Output the [X, Y] coordinate of the center of the cell containing the given text.  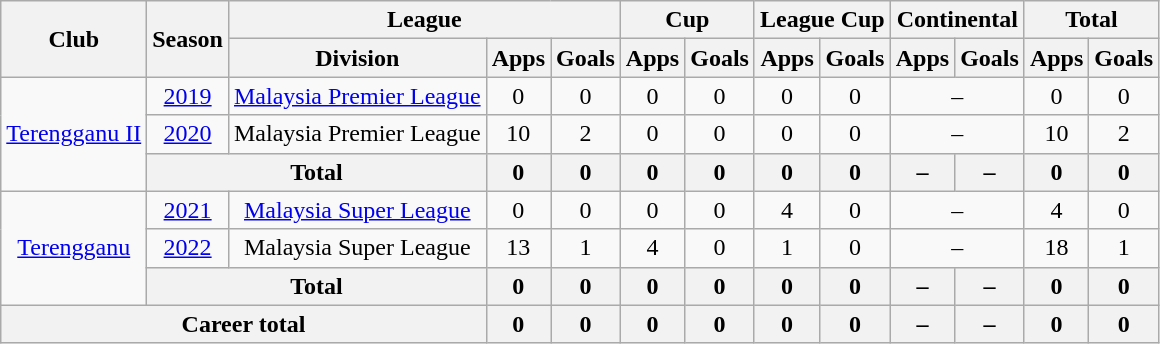
Division [357, 58]
Cup [687, 20]
13 [518, 248]
2020 [188, 134]
Career total [244, 324]
Terengganu II [74, 134]
2019 [188, 96]
League Cup [822, 20]
Club [74, 39]
League [424, 20]
Terengganu [74, 248]
Continental [957, 20]
2021 [188, 210]
18 [1056, 248]
Season [188, 39]
2022 [188, 248]
